Pinpoint the cell where the given text exists, returning its (x, y) midpoint coordinate. 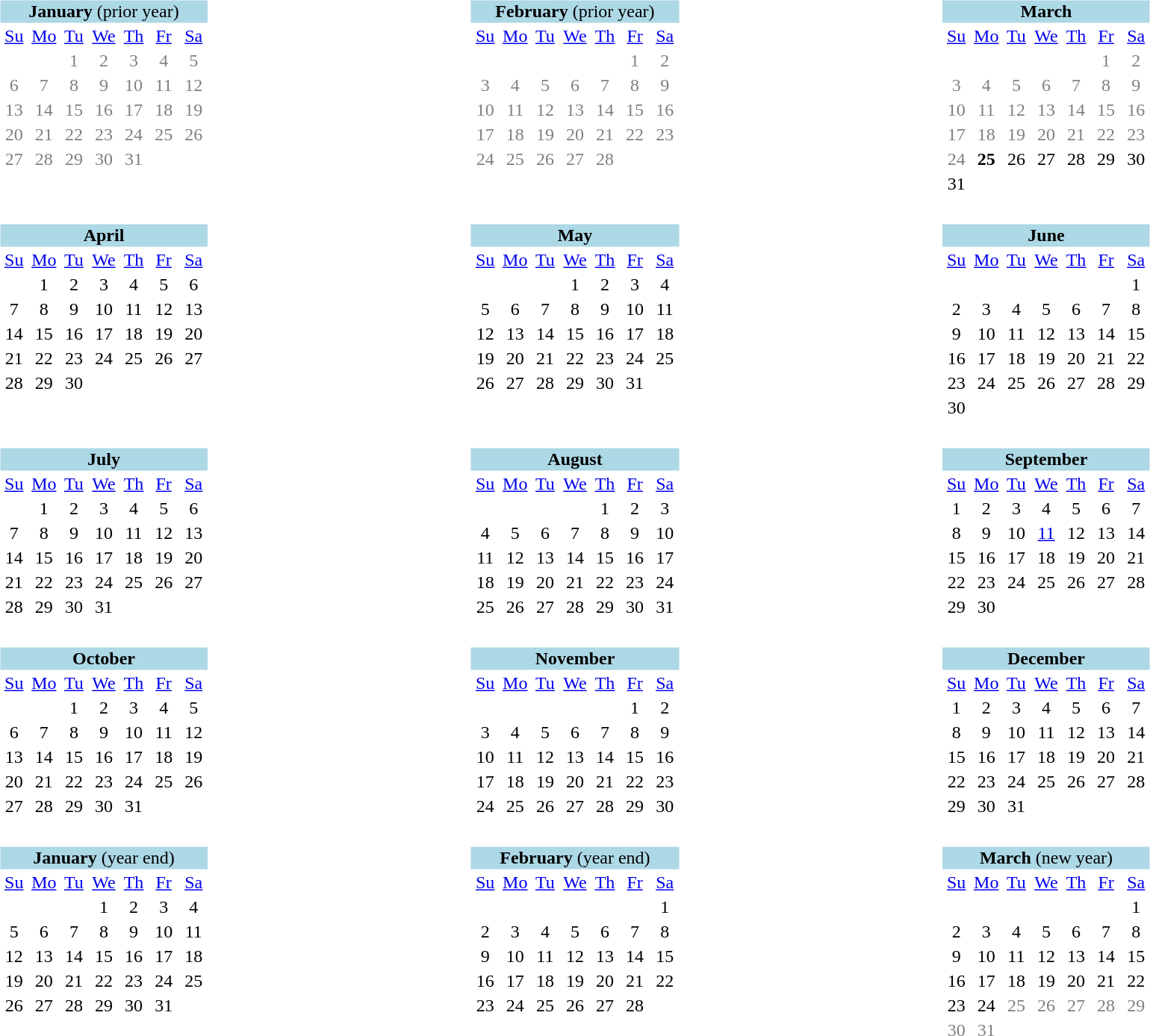
October (104, 659)
November Su Mo Tu We Th Fr Sa 1 2 3 4 5 6 7 8 9 10 11 12 13 14 15 16 17 18 19 20 21 22 23 24 25 26 27 28 29 30 (566, 723)
May (575, 235)
July (104, 459)
December (1046, 659)
March (new year) (1046, 858)
January (prior year) (104, 11)
August (575, 459)
February (prior year) (575, 11)
June (1046, 235)
August Su Mo Tu We Th Fr Sa 1 2 3 4 5 6 7 8 9 10 11 12 13 14 15 16 17 18 19 20 21 22 23 24 25 26 27 28 29 30 31 (566, 523)
February (year end) (575, 858)
January (year end) (104, 858)
March (1046, 11)
May Su Mo Tu We Th Fr Sa 1 2 3 4 5 6 7 8 9 10 11 12 13 14 15 16 17 18 19 20 21 22 23 24 25 26 27 28 29 30 31 (566, 312)
September (1046, 459)
November (575, 659)
April (104, 235)
